Find where the given text appears and provide that cell's center as (x, y) coordinate. 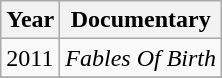
Fables Of Birth (141, 58)
Year (30, 20)
2011 (30, 58)
Documentary (141, 20)
